Extract the [X, Y] coordinate from the center of the cell holding the provided text.  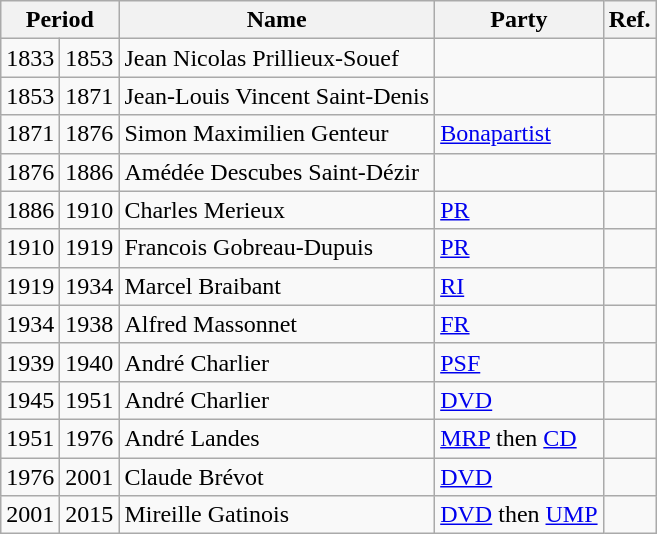
DVD then UMP [519, 515]
Francois Gobreau-Dupuis [277, 248]
RI [519, 286]
Mireille Gatinois [277, 515]
Simon Maximilien Genteur [277, 134]
Period [60, 20]
Bonapartist [519, 134]
2015 [90, 515]
Claude Brévot [277, 477]
FR [519, 324]
Marcel Braibant [277, 286]
MRP then CD [519, 438]
Name [277, 20]
1938 [90, 324]
1945 [30, 400]
Amédée Descubes Saint-Dézir [277, 172]
Jean Nicolas Prillieux-Souef [277, 58]
1940 [90, 362]
Charles Merieux [277, 210]
Jean-Louis Vincent Saint-Denis [277, 96]
1939 [30, 362]
Ref. [630, 20]
Party [519, 20]
Alfred Massonnet [277, 324]
André Landes [277, 438]
1833 [30, 58]
PSF [519, 362]
